Output the [X, Y] coordinate of the center of the cell containing the given text.  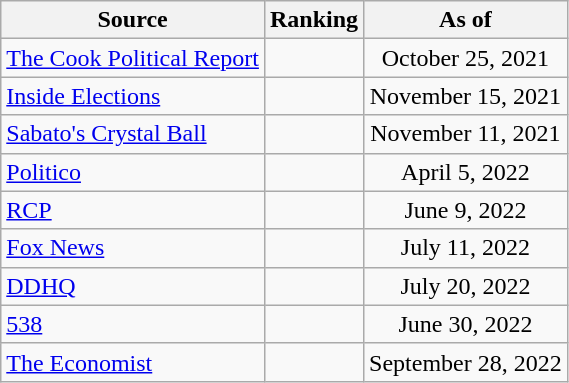
November 15, 2021 [466, 96]
July 20, 2022 [466, 286]
DDHQ [133, 286]
Ranking [314, 20]
Fox News [133, 248]
June 30, 2022 [466, 324]
Inside Elections [133, 96]
Sabato's Crystal Ball [133, 134]
RCP [133, 210]
June 9, 2022 [466, 210]
September 28, 2022 [466, 362]
Source [133, 20]
April 5, 2022 [466, 172]
The Cook Political Report [133, 58]
July 11, 2022 [466, 248]
November 11, 2021 [466, 134]
The Economist [133, 362]
As of [466, 20]
Politico [133, 172]
538 [133, 324]
October 25, 2021 [466, 58]
